Return the [x, y] coordinate for the center point of the cell that contains the specified text.  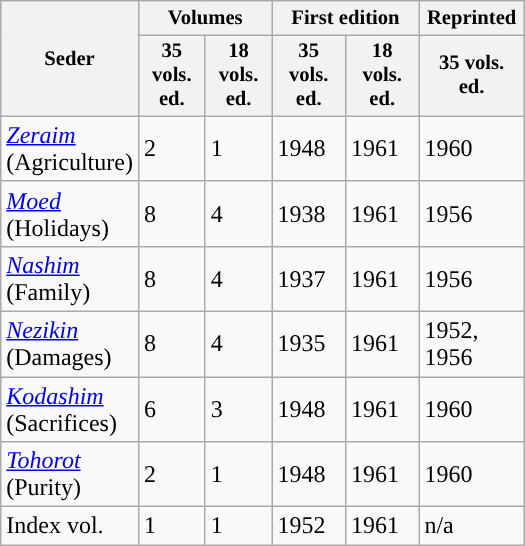
Index vol. [70, 526]
Zeraim(Agriculture) [70, 148]
Nashim(Family) [70, 278]
1938 [309, 214]
Kodashim(Sacrifices) [70, 408]
6 [172, 408]
Tohorot(Purity) [70, 474]
Nezikin(Damages) [70, 344]
Volumes [205, 18]
Seder [70, 59]
3 [238, 408]
1952, 1956 [472, 344]
Moed(Holidays) [70, 214]
1952 [309, 526]
Reprinted [472, 18]
n/a [472, 526]
First edition [346, 18]
1937 [309, 278]
1935 [309, 344]
